Capture the cell that displays the provided text and extract its (X, Y) central coordinate. 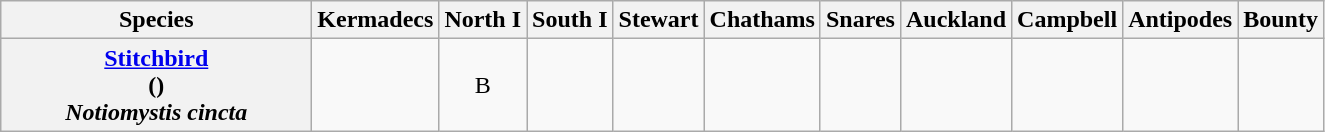
Auckland (956, 20)
Antipodes (1180, 20)
South I (570, 20)
Chathams (762, 20)
Species (156, 20)
Bounty (1281, 20)
Snares (860, 20)
Kermadecs (376, 20)
B (483, 85)
Campbell (1068, 20)
Stewart (658, 20)
North I (483, 20)
Stitchbird()Notiomystis cincta (156, 85)
